Provide the (x, y) coordinate of the cell's center where the given text is located.  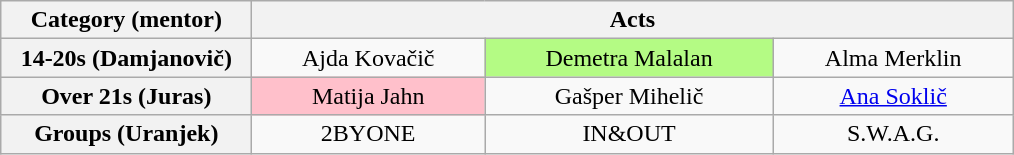
Gašper Mihelič (630, 96)
IN&OUT (630, 134)
Demetra Malalan (630, 58)
Ajda Kovačič (368, 58)
Category (mentor) (126, 20)
Ana Soklič (894, 96)
Groups (Uranjek) (126, 134)
S.W.A.G. (894, 134)
14-20s (Damjanovič) (126, 58)
Matija Jahn (368, 96)
Over 21s (Juras) (126, 96)
Alma Merklin (894, 58)
Acts (632, 20)
2BYONE (368, 134)
